From the cell containing the given text, extract its center point as [X, Y] coordinate. 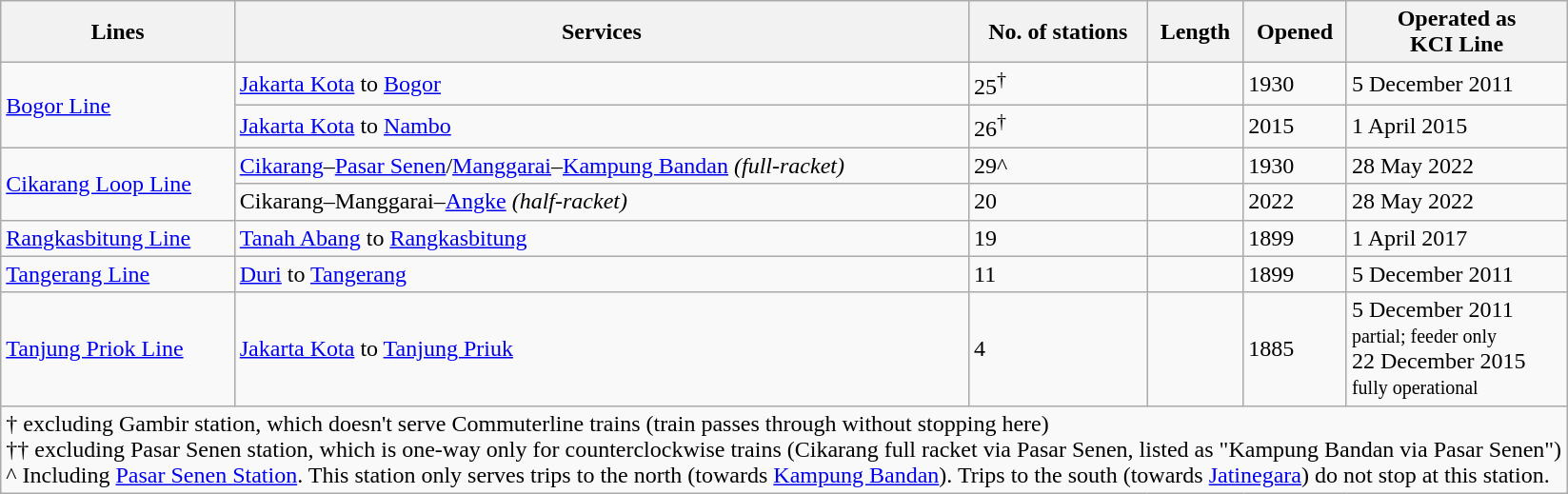
Cikarang–Manggarai–Angke (half-racket) [602, 202]
Services [602, 32]
Jakarta Kota to Tanjung Priuk [602, 348]
26† [1059, 126]
Jakarta Kota to Nambo [602, 126]
Tanah Abang to Rangkasbitung [602, 238]
Rangkasbitung Line [118, 238]
2022 [1295, 202]
2015 [1295, 126]
1 April 2015 [1457, 126]
11 [1059, 274]
1885 [1295, 348]
No. of stations [1059, 32]
29^ [1059, 166]
Jakarta Kota to Bogor [602, 84]
20 [1059, 202]
4 [1059, 348]
1 April 2017 [1457, 238]
Operated asKCI Line [1457, 32]
Length [1196, 32]
5 December 2011 partial; feeder only22 December 2015 fully operational [1457, 348]
19 [1059, 238]
25† [1059, 84]
Cikarang–Pasar Senen/Manggarai–Kampung Bandan (full-racket) [602, 166]
Tanjung Priok Line [118, 348]
Opened [1295, 32]
Duri to Tangerang [602, 274]
Cikarang Loop Line [118, 184]
Lines [118, 32]
Tangerang Line [118, 274]
Bogor Line [118, 105]
